Determine the (x, y) coordinate at the center of the cell enclosing the given text.  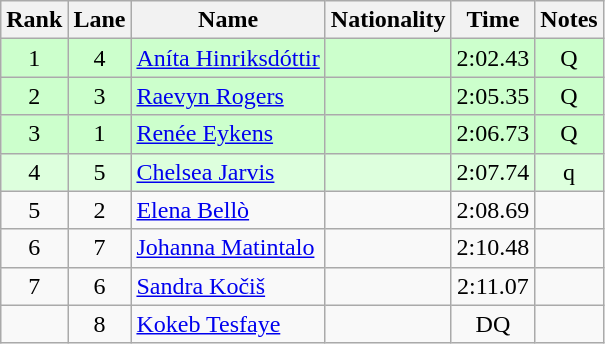
Elena Bellò (228, 210)
8 (100, 324)
Lane (100, 20)
2:07.74 (493, 172)
Raevyn Rogers (228, 96)
Time (493, 20)
Name (228, 20)
Kokeb Tesfaye (228, 324)
Notes (569, 20)
Renée Eykens (228, 134)
2:08.69 (493, 210)
q (569, 172)
2:11.07 (493, 286)
2:02.43 (493, 58)
Aníta Hinriksdóttir (228, 58)
Rank (34, 20)
2:10.48 (493, 248)
Nationality (388, 20)
DQ (493, 324)
Chelsea Jarvis (228, 172)
2:06.73 (493, 134)
2:05.35 (493, 96)
Sandra Kočiš (228, 286)
Johanna Matintalo (228, 248)
